Provide the (X, Y) coordinate of the cell's center where the given text is located.  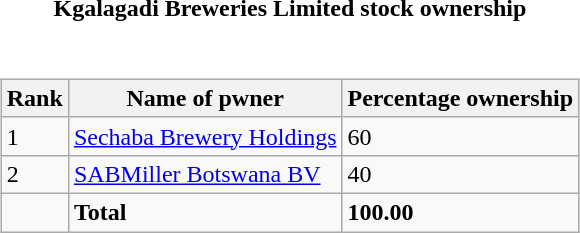
2 (34, 174)
Total (205, 212)
Percentage ownership (460, 98)
60 (460, 136)
1 (34, 136)
40 (460, 174)
Sechaba Brewery Holdings (205, 136)
Rank (34, 98)
Name of pwner (205, 98)
100.00 (460, 212)
SABMiller Botswana BV (205, 174)
